Extract the [X, Y] coordinate from the center of the cell holding the provided text.  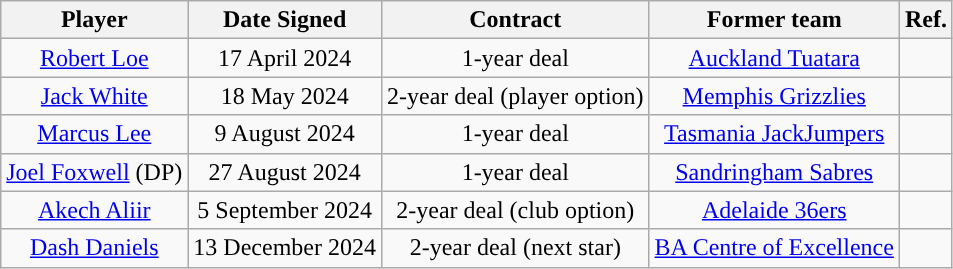
Ref. [926, 20]
BA Centre of Excellence [774, 248]
Contract [515, 20]
Robert Loe [94, 58]
Marcus Lee [94, 134]
Memphis Grizzlies [774, 96]
Auckland Tuatara [774, 58]
Adelaide 36ers [774, 210]
Player [94, 20]
Former team [774, 20]
Joel Foxwell (DP) [94, 172]
Dash Daniels [94, 248]
Sandringham Sabres [774, 172]
17 April 2024 [285, 58]
2-year deal (next star) [515, 248]
2-year deal (club option) [515, 210]
18 May 2024 [285, 96]
Akech Aliir [94, 210]
Tasmania JackJumpers [774, 134]
5 September 2024 [285, 210]
2-year deal (player option) [515, 96]
13 December 2024 [285, 248]
Date Signed [285, 20]
9 August 2024 [285, 134]
Jack White [94, 96]
27 August 2024 [285, 172]
